Find where the given text appears and provide that cell's center as [X, Y] coordinate. 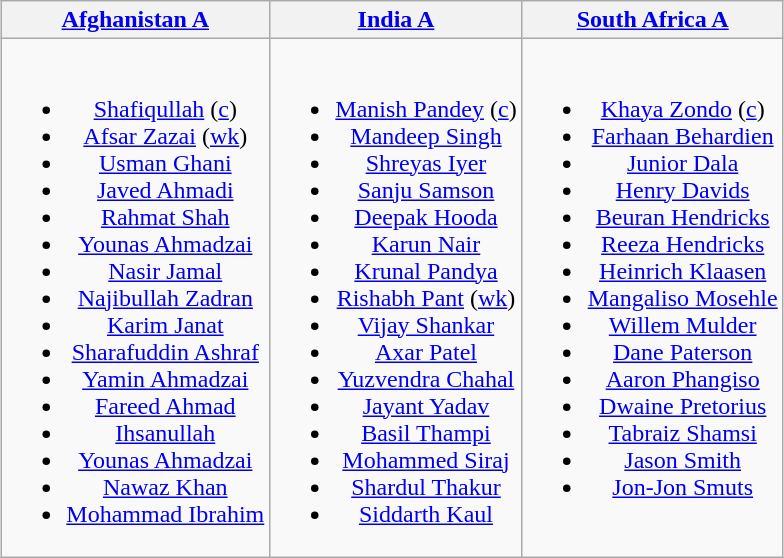
South Africa A [652, 20]
Afghanistan A [136, 20]
India A [396, 20]
